Scan for the cell matching the given text and deliver its [x, y] coordinate at center. 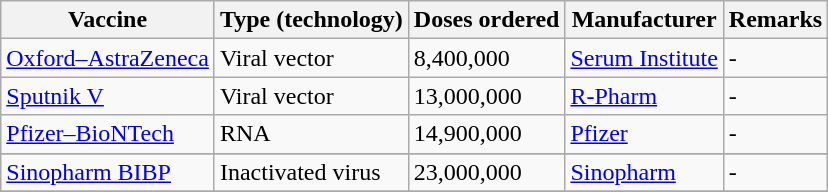
Sputnik V [108, 96]
13,000,000 [486, 96]
Manufacturer [644, 20]
Remarks [775, 20]
14,900,000 [486, 134]
RNA [311, 134]
Sinopharm BIBP [108, 172]
Oxford–AstraZeneca [108, 58]
Pfizer–BioNTech [108, 134]
Type (technology) [311, 20]
Doses ordered [486, 20]
23,000,000 [486, 172]
Inactivated virus [311, 172]
8,400,000 [486, 58]
Vaccine [108, 20]
Serum Institute [644, 58]
Pfizer [644, 134]
R-Pharm [644, 96]
Sinopharm [644, 172]
